Extract the [X, Y] coordinate from the center of the cell holding the provided text.  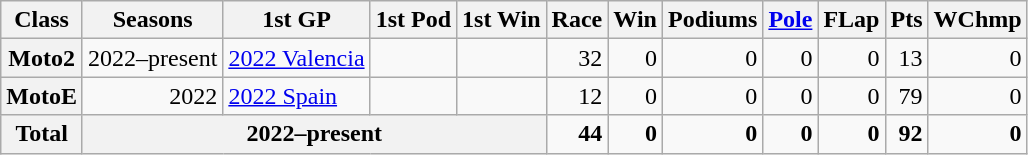
Pole [790, 20]
Pts [906, 20]
Podiums [712, 20]
Moto2 [42, 58]
Race [577, 20]
2022 [152, 96]
1st Win [502, 20]
12 [577, 96]
Win [636, 20]
FLap [852, 20]
13 [906, 58]
92 [906, 134]
Seasons [152, 20]
1st Pod [413, 20]
2022 Spain [296, 96]
2022 Valencia [296, 58]
79 [906, 96]
Total [42, 134]
WChmp [978, 20]
1st GP [296, 20]
32 [577, 58]
Class [42, 20]
MotoE [42, 96]
44 [577, 134]
